Pinpoint the cell where the given text exists, returning its (X, Y) midpoint coordinate. 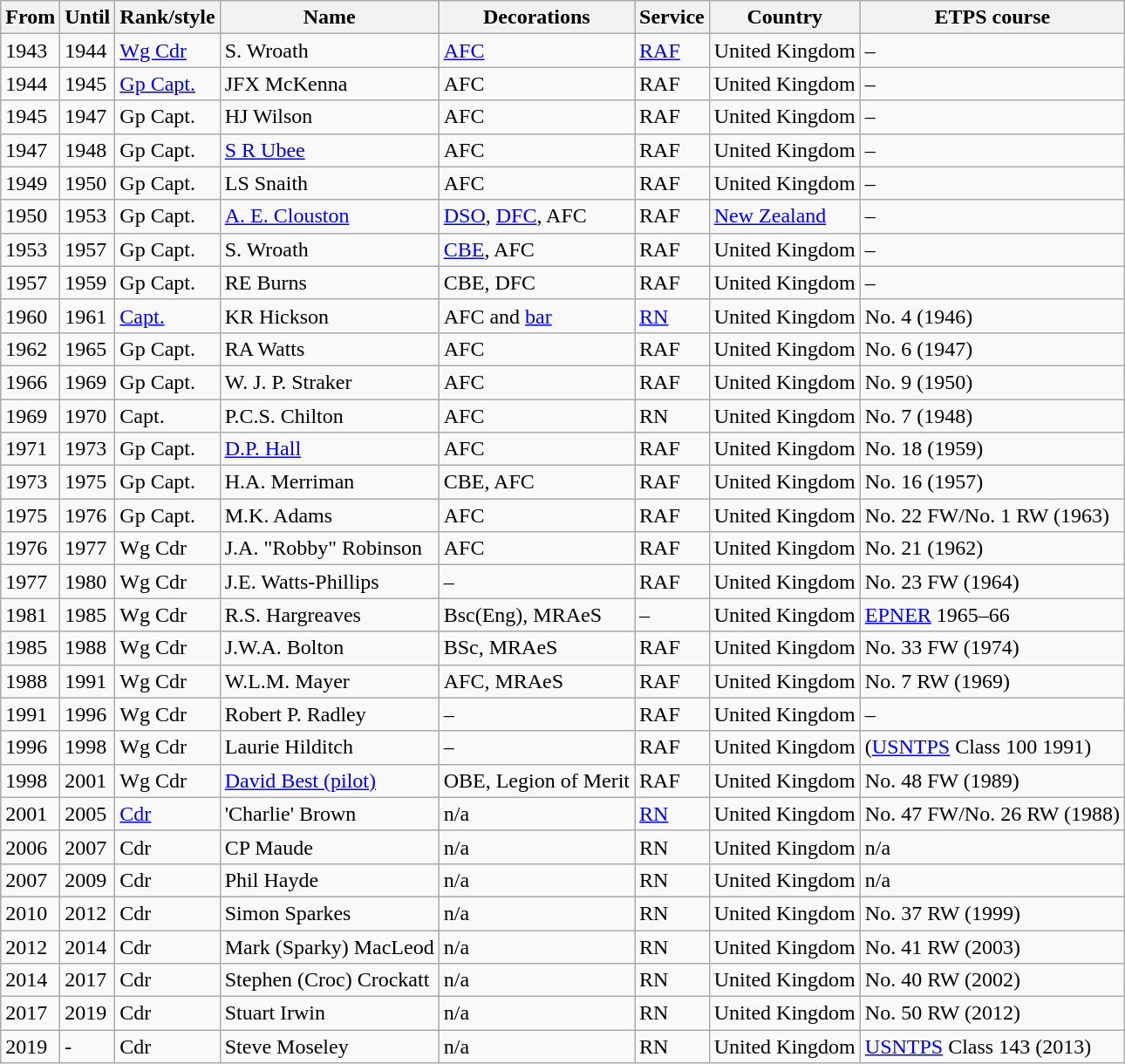
H.A. Merriman (330, 482)
M.K. Adams (330, 515)
Steve Moseley (330, 1047)
A. E. Clouston (330, 216)
1965 (87, 349)
2010 (31, 913)
No. 7 RW (1969) (992, 681)
New Zealand (785, 216)
AFC, MRAeS (536, 681)
ETPS course (992, 17)
Stephen (Croc) Crockatt (330, 980)
S R Ubee (330, 150)
2009 (87, 880)
No. 40 RW (2002) (992, 980)
Rank/style (167, 17)
Laurie Hilditch (330, 747)
No. 50 RW (2012) (992, 1013)
- (87, 1047)
1949 (31, 183)
JFX McKenna (330, 84)
From (31, 17)
J.E. Watts-Phillips (330, 582)
2005 (87, 814)
2006 (31, 847)
Phil Hayde (330, 880)
Bsc(Eng), MRAeS (536, 615)
No. 21 (1962) (992, 549)
W. J. P. Straker (330, 382)
No. 9 (1950) (992, 382)
1971 (31, 449)
1970 (87, 416)
P.C.S. Chilton (330, 416)
RA Watts (330, 349)
Service (672, 17)
USNTPS Class 143 (2013) (992, 1047)
No. 47 FW/No. 26 RW (1988) (992, 814)
EPNER 1965–66 (992, 615)
CBE, DFC (536, 283)
R.S. Hargreaves (330, 615)
Simon Sparkes (330, 913)
1960 (31, 316)
1962 (31, 349)
Country (785, 17)
No. 7 (1948) (992, 416)
HJ Wilson (330, 117)
(USNTPS Class 100 1991) (992, 747)
CP Maude (330, 847)
'Charlie' Brown (330, 814)
No. 4 (1946) (992, 316)
No. 37 RW (1999) (992, 913)
No. 6 (1947) (992, 349)
KR Hickson (330, 316)
Stuart Irwin (330, 1013)
1966 (31, 382)
1980 (87, 582)
AFC and bar (536, 316)
Robert P. Radley (330, 714)
Decorations (536, 17)
1961 (87, 316)
LS Snaith (330, 183)
BSc, MRAeS (536, 648)
No. 23 FW (1964) (992, 582)
No. 33 FW (1974) (992, 648)
W.L.M. Mayer (330, 681)
OBE, Legion of Merit (536, 781)
Until (87, 17)
No. 22 FW/No. 1 RW (1963) (992, 515)
David Best (pilot) (330, 781)
J.A. "Robby" Robinson (330, 549)
No. 41 RW (2003) (992, 946)
D.P. Hall (330, 449)
Mark (Sparky) MacLeod (330, 946)
No. 18 (1959) (992, 449)
J.W.A. Bolton (330, 648)
No. 48 FW (1989) (992, 781)
No. 16 (1957) (992, 482)
1981 (31, 615)
Name (330, 17)
RE Burns (330, 283)
DSO, DFC, AFC (536, 216)
1943 (31, 51)
1959 (87, 283)
1948 (87, 150)
